Capture the cell that displays the provided text and extract its [X, Y] central coordinate. 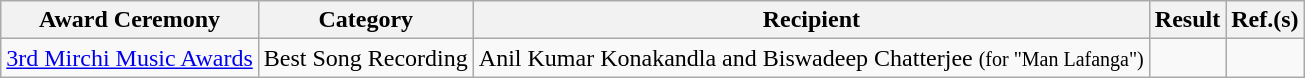
Award Ceremony [130, 20]
Result [1187, 20]
Recipient [811, 20]
Best Song Recording [366, 58]
Ref.(s) [1265, 20]
Category [366, 20]
Anil Kumar Konakandla and Biswadeep Chatterjee (for "Man Lafanga") [811, 58]
3rd Mirchi Music Awards [130, 58]
